Identify which cell holds the provided text, then report its [x, y] central coordinate. 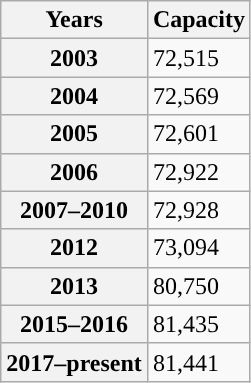
80,750 [198, 286]
Capacity [198, 20]
2005 [74, 134]
73,094 [198, 248]
2003 [74, 58]
81,441 [198, 362]
72,515 [198, 58]
2004 [74, 96]
2007–2010 [74, 210]
72,928 [198, 210]
Years [74, 20]
2013 [74, 286]
2017–present [74, 362]
2012 [74, 248]
72,601 [198, 134]
81,435 [198, 324]
72,569 [198, 96]
2015–2016 [74, 324]
2006 [74, 172]
72,922 [198, 172]
